Locate the cell with the specified text and output its [x, y] center coordinate. 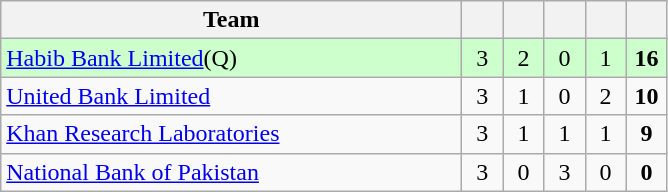
Team [232, 20]
9 [646, 134]
Habib Bank Limited(Q) [232, 58]
16 [646, 58]
United Bank Limited [232, 96]
National Bank of Pakistan [232, 172]
Khan Research Laboratories [232, 134]
10 [646, 96]
